Pinpoint the cell where the given text exists, returning its (x, y) midpoint coordinate. 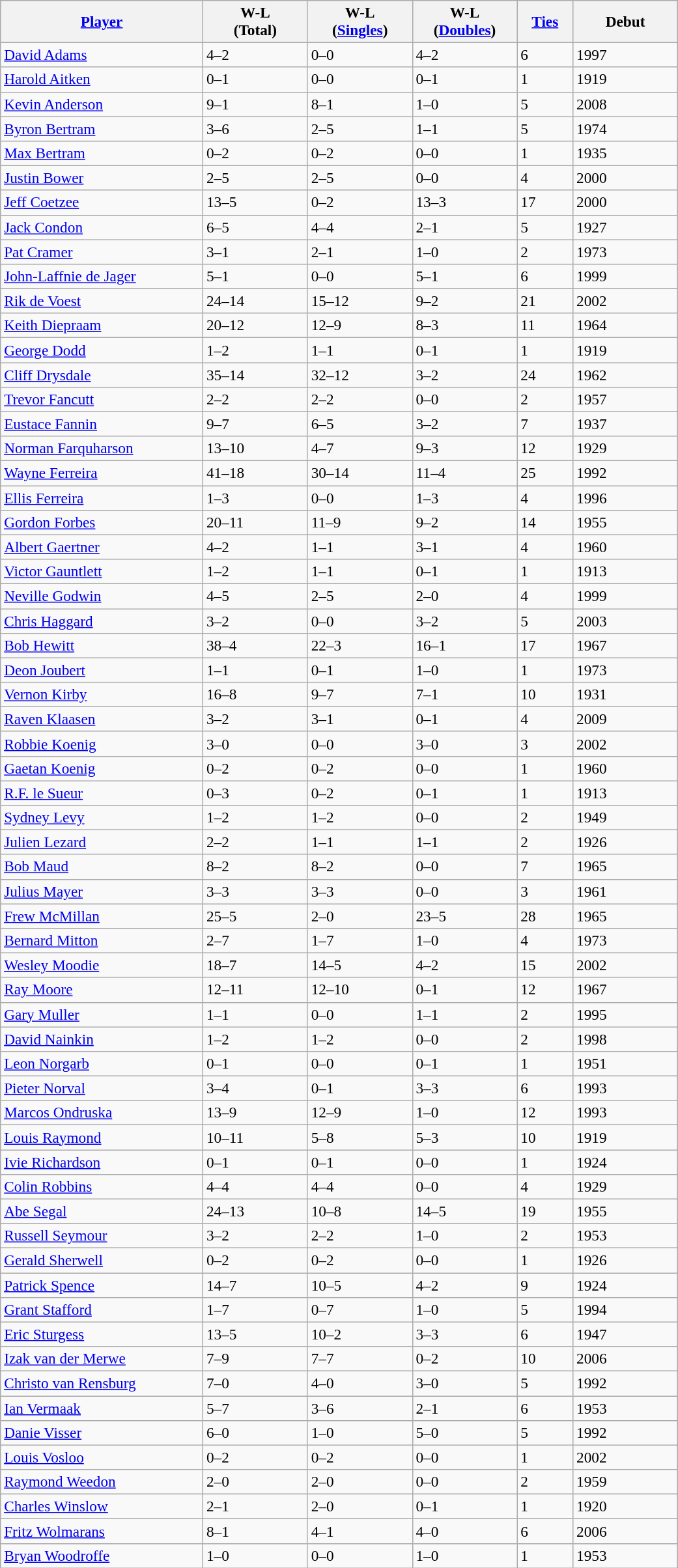
1961 (625, 891)
Bernard Mitton (102, 940)
13–3 (465, 203)
28 (545, 916)
Grant Stafford (102, 1309)
24–13 (255, 1211)
Bryan Woodroffe (102, 1556)
Julien Lezard (102, 842)
5–7 (255, 1408)
2009 (625, 719)
Chris Haggard (102, 621)
20–11 (255, 522)
24–14 (255, 301)
Louis Vosloo (102, 1457)
Vernon Kirby (102, 694)
1927 (625, 227)
1920 (625, 1506)
Jack Condon (102, 227)
15 (545, 965)
2003 (625, 621)
Kevin Anderson (102, 104)
Ivie Richardson (102, 1162)
0–7 (360, 1309)
1951 (625, 1063)
4–7 (360, 449)
16–8 (255, 694)
5–0 (465, 1433)
1962 (625, 374)
11–9 (360, 522)
George Dodd (102, 350)
11–4 (465, 473)
32–12 (360, 374)
10–11 (255, 1137)
Gerald Sherwell (102, 1260)
11 (545, 326)
Player (102, 21)
13–10 (255, 449)
9–1 (255, 104)
Gordon Forbes (102, 522)
Russell Seymour (102, 1236)
1947 (625, 1334)
14 (545, 522)
24 (545, 374)
9–3 (465, 449)
Pieter Norval (102, 1088)
1995 (625, 1015)
7–1 (465, 694)
Sydney Levy (102, 817)
Pat Cramer (102, 251)
10–2 (360, 1334)
Victor Gauntlett (102, 571)
Deon Joubert (102, 670)
6–0 (255, 1433)
7–9 (255, 1358)
10–5 (360, 1285)
14–7 (255, 1285)
25–5 (255, 916)
10–8 (360, 1211)
Ray Moore (102, 990)
Raven Klaasen (102, 719)
Raymond Weedon (102, 1481)
W-L(Doubles) (465, 21)
1974 (625, 128)
4–1 (360, 1531)
1937 (625, 424)
Frew McMillan (102, 916)
W-L(Total) (255, 21)
30–14 (360, 473)
Danie Visser (102, 1433)
Eustace Fannin (102, 424)
Gaetan Koenig (102, 768)
Marcos Ondruska (102, 1113)
Harold Aitken (102, 79)
Wayne Ferreira (102, 473)
Abe Segal (102, 1211)
Charles Winslow (102, 1506)
1959 (625, 1481)
1994 (625, 1309)
Byron Bertram (102, 128)
Rik de Voest (102, 301)
Ellis Ferreira (102, 497)
22–3 (360, 645)
7–7 (360, 1358)
7–0 (255, 1383)
41–18 (255, 473)
Trevor Fancutt (102, 399)
1957 (625, 399)
Cliff Drysdale (102, 374)
David Nainkin (102, 1039)
25 (545, 473)
2008 (625, 104)
19 (545, 1211)
38–4 (255, 645)
18–7 (255, 965)
Ian Vermaak (102, 1408)
1935 (625, 153)
5–8 (360, 1137)
8–3 (465, 326)
Eric Sturgess (102, 1334)
Colin Robbins (102, 1186)
Christo van Rensburg (102, 1383)
12–11 (255, 990)
35–14 (255, 374)
3–4 (255, 1088)
Neville Godwin (102, 596)
16–1 (465, 645)
R.F. le Sueur (102, 792)
13–9 (255, 1113)
Fritz Wolmarans (102, 1531)
4–5 (255, 596)
1964 (625, 326)
Bob Hewitt (102, 645)
Norman Farquharson (102, 449)
Louis Raymond (102, 1137)
1998 (625, 1039)
15–12 (360, 301)
12–10 (360, 990)
1997 (625, 55)
Max Bertram (102, 153)
Keith Diepraam (102, 326)
Albert Gaertner (102, 547)
Julius Mayer (102, 891)
1949 (625, 817)
W-L(Singles) (360, 21)
20–12 (255, 326)
Wesley Moodie (102, 965)
Leon Norgarb (102, 1063)
David Adams (102, 55)
23–5 (465, 916)
Debut (625, 21)
21 (545, 301)
Patrick Spence (102, 1285)
1931 (625, 694)
Izak van der Merwe (102, 1358)
1996 (625, 497)
0–3 (255, 792)
9 (545, 1285)
Ties (545, 21)
Gary Muller (102, 1015)
Justin Bower (102, 178)
Bob Maud (102, 867)
2–7 (255, 940)
Jeff Coetzee (102, 203)
John-Laffnie de Jager (102, 276)
5–3 (465, 1137)
Robbie Koenig (102, 744)
